From the cell containing the given text, extract its center point as [x, y] coordinate. 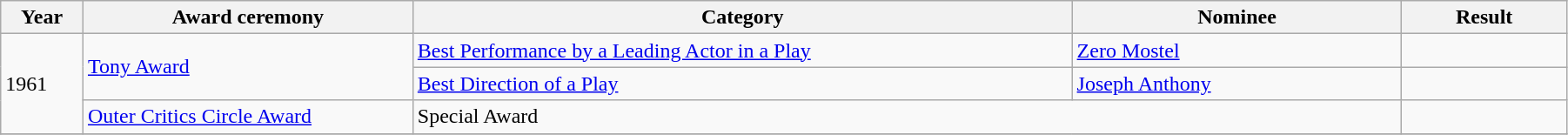
Year [42, 17]
Outer Critics Circle Award [247, 117]
Joseph Anthony [1237, 84]
Category [742, 17]
Nominee [1237, 17]
Result [1484, 17]
Tony Award [247, 67]
Award ceremony [247, 17]
Zero Mostel [1237, 51]
Special Award [907, 117]
1961 [42, 84]
Best Performance by a Leading Actor in a Play [742, 51]
Best Direction of a Play [742, 84]
